Capture the cell that displays the provided text and extract its [X, Y] central coordinate. 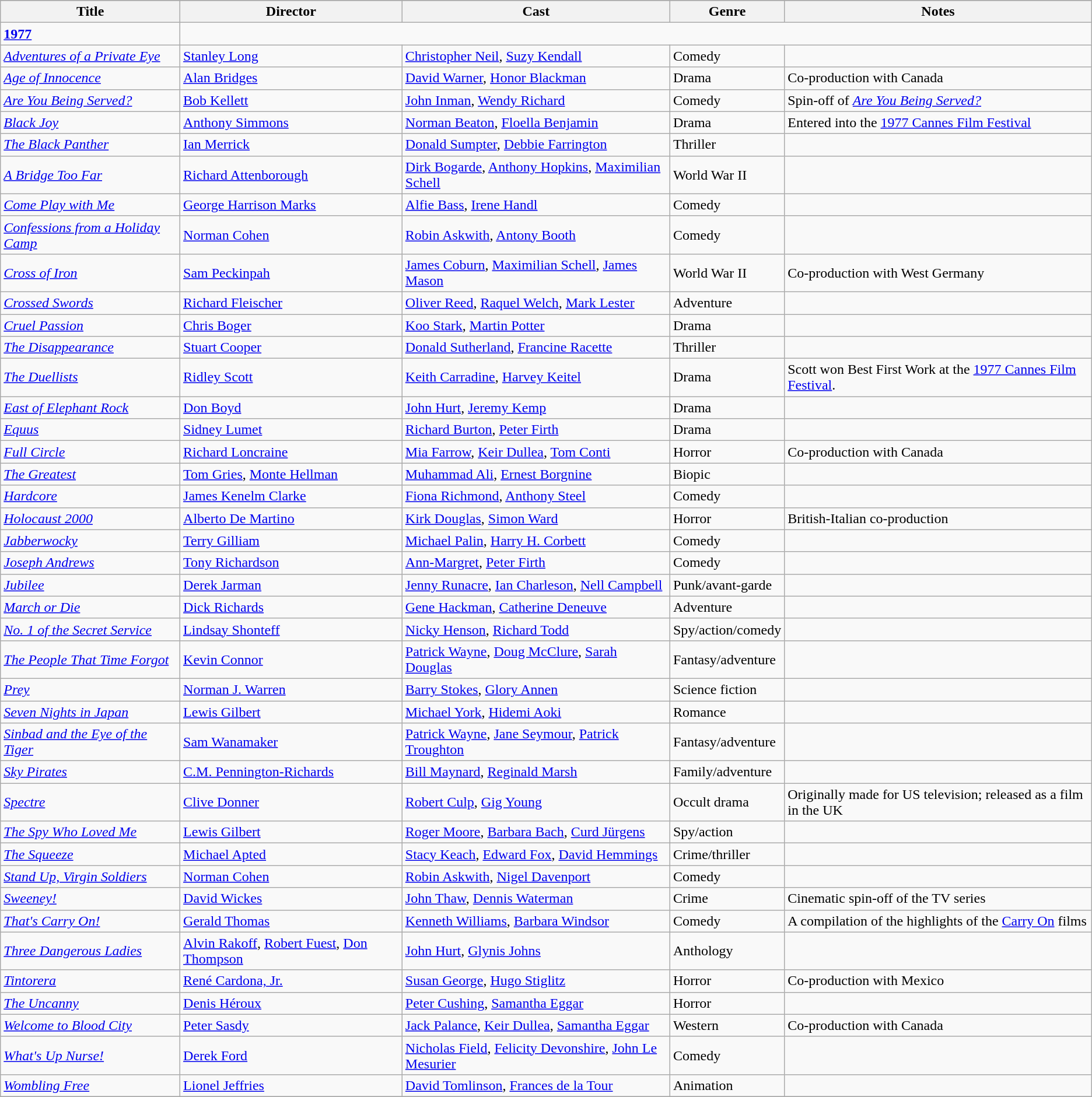
British-Italian co-production [938, 518]
Bob Kellett [292, 100]
Muhammad Ali, Ernest Borgnine [535, 474]
Fiona Richmond, Anthony Steel [535, 496]
Three Dangerous Ladies [90, 951]
Alan Bridges [292, 78]
Equus [90, 430]
Spin-off of Are You Being Served? [938, 100]
Holocaust 2000 [90, 518]
Robin Askwith, Nigel Davenport [535, 877]
Co-production with Mexico [938, 981]
Joseph Andrews [90, 563]
The Black Panther [90, 145]
David Tomlinson, Frances de la Tour [535, 1085]
Black Joy [90, 122]
Sinbad and the Eye of the Tiger [90, 742]
A compilation of the highlights of the Carry On films [938, 921]
Full Circle [90, 452]
Originally made for US television; released as a film in the UK [938, 802]
Jack Palance, Keir Dullea, Samantha Eggar [535, 1025]
Robert Culp, Gig Young [535, 802]
Gerald Thomas [292, 921]
Patrick Wayne, Doug McClure, Sarah Douglas [535, 659]
Bill Maynard, Reginald Marsh [535, 772]
Notes [938, 12]
Biopic [727, 474]
Sidney Lumet [292, 430]
Norman J. Warren [292, 689]
Jubilee [90, 585]
Richard Fleischer [292, 303]
Alberto De Martino [292, 518]
Keith Carradine, Harvey Keitel [535, 378]
Come Play with Me [90, 205]
Susan George, Hugo Stiglitz [535, 981]
Prey [90, 689]
Richard Attenborough [292, 175]
Seven Nights in Japan [90, 712]
Michael Palin, Harry H. Corbett [535, 541]
Norman Beaton, Floella Benjamin [535, 122]
1977 [90, 34]
Genre [727, 12]
John Hurt, Glynis Johns [535, 951]
Hardcore [90, 496]
Spy/action [727, 832]
Are You Being Served? [90, 100]
Gene Hackman, Catherine Deneuve [535, 607]
Chris Boger [292, 325]
Jabberwocky [90, 541]
Crime/thriller [727, 854]
Nicholas Field, Felicity Devonshire, John Le Mesurier [535, 1056]
Ridley Scott [292, 378]
Koo Stark, Martin Potter [535, 325]
Donald Sumpter, Debbie Farrington [535, 145]
Jenny Runacre, Ian Charleson, Nell Campbell [535, 585]
Michael Apted [292, 854]
Sky Pirates [90, 772]
Terry Gilliam [292, 541]
The Disappearance [90, 348]
Robin Askwith, Antony Booth [535, 234]
Stanley Long [292, 56]
The Squeeze [90, 854]
Denis Héroux [292, 1003]
Stacy Keach, Edward Fox, David Hemmings [535, 854]
What's Up Nurse! [90, 1056]
Donald Sutherland, Francine Racette [535, 348]
Crime [727, 899]
Peter Sasdy [292, 1025]
Romance [727, 712]
Kirk Douglas, Simon Ward [535, 518]
Animation [727, 1085]
The Spy Who Loved Me [90, 832]
John Thaw, Dennis Waterman [535, 899]
Richard Burton, Peter Firth [535, 430]
Derek Ford [292, 1056]
Co-production with West Germany [938, 273]
March or Die [90, 607]
Crossed Swords [90, 303]
George Harrison Marks [292, 205]
Tom Gries, Monte Hellman [292, 474]
John Inman, Wendy Richard [535, 100]
The Duellists [90, 378]
Dick Richards [292, 607]
Clive Donner [292, 802]
Ann-Margret, Peter Firth [535, 563]
Cinematic spin-off of the TV series [938, 899]
John Hurt, Jeremy Kemp [535, 408]
Western [727, 1025]
Tony Richardson [292, 563]
Tintorera [90, 981]
Family/adventure [727, 772]
Stuart Cooper [292, 348]
The People That Time Forgot [90, 659]
Lindsay Shonteff [292, 629]
Richard Loncraine [292, 452]
David Wickes [292, 899]
Occult drama [727, 802]
Alfie Bass, Irene Handl [535, 205]
Anthology [727, 951]
Peter Cushing, Samantha Eggar [535, 1003]
Punk/avant-garde [727, 585]
Kevin Connor [292, 659]
Entered into the 1977 Cannes Film Festival [938, 122]
Wombling Free [90, 1085]
Adventures of a Private Eye [90, 56]
Cast [535, 12]
Sam Peckinpah [292, 273]
Don Boyd [292, 408]
Stand Up, Virgin Soldiers [90, 877]
C.M. Pennington-Richards [292, 772]
René Cardona, Jr. [292, 981]
Confessions from a Holiday Camp [90, 234]
Ian Merrick [292, 145]
Michael York, Hidemi Aoki [535, 712]
David Warner, Honor Blackman [535, 78]
Title [90, 12]
Director [292, 12]
Christopher Neil, Suzy Kendall [535, 56]
Mia Farrow, Keir Dullea, Tom Conti [535, 452]
Derek Jarman [292, 585]
James Coburn, Maximilian Schell, James Mason [535, 273]
Lionel Jeffries [292, 1085]
Barry Stokes, Glory Annen [535, 689]
A Bridge Too Far [90, 175]
Spectre [90, 802]
Cross of Iron [90, 273]
Roger Moore, Barbara Bach, Curd Jürgens [535, 832]
Alvin Rakoff, Robert Fuest, Don Thompson [292, 951]
Sam Wanamaker [292, 742]
That's Carry On! [90, 921]
East of Elephant Rock [90, 408]
The Uncanny [90, 1003]
Kenneth Williams, Barbara Windsor [535, 921]
Scott won Best First Work at the 1977 Cannes Film Festival. [938, 378]
Nicky Henson, Richard Todd [535, 629]
Welcome to Blood City [90, 1025]
Spy/action/comedy [727, 629]
Cruel Passion [90, 325]
Sweeney! [90, 899]
Anthony Simmons [292, 122]
James Kenelm Clarke [292, 496]
Patrick Wayne, Jane Seymour, Patrick Troughton [535, 742]
Age of Innocence [90, 78]
No. 1 of the Secret Service [90, 629]
The Greatest [90, 474]
Science fiction [727, 689]
Oliver Reed, Raquel Welch, Mark Lester [535, 303]
Dirk Bogarde, Anthony Hopkins, Maximilian Schell [535, 175]
